Capture the cell that displays the provided text and extract its (X, Y) central coordinate. 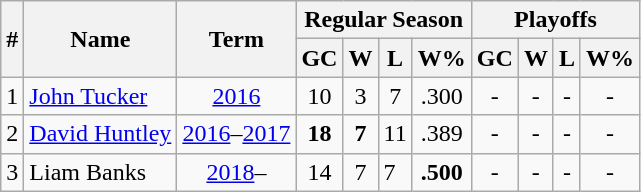
2 (12, 134)
18 (320, 134)
David Huntley (100, 134)
11 (395, 134)
.500 (442, 172)
Term (236, 39)
2016–2017 (236, 134)
10 (320, 96)
.389 (442, 134)
2016 (236, 96)
Regular Season (384, 20)
John Tucker (100, 96)
Name (100, 39)
1 (12, 96)
14 (320, 172)
# (12, 39)
.300 (442, 96)
Liam Banks (100, 172)
Playoffs (555, 20)
2018– (236, 172)
